Return the [x, y] coordinate for the center point of the cell that contains the specified text.  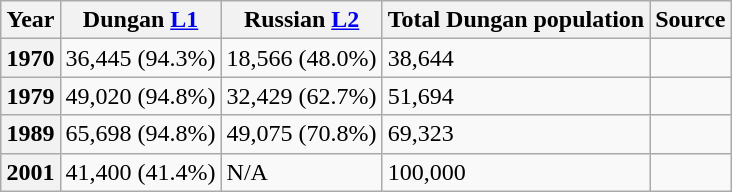
32,429 (62.7%) [302, 96]
51,694 [516, 96]
1979 [30, 96]
18,566 (48.0%) [302, 58]
Year [30, 20]
1989 [30, 134]
38,644 [516, 58]
49,020 (94.8%) [140, 96]
49,075 (70.8%) [302, 134]
N/A [302, 172]
1970 [30, 58]
69,323 [516, 134]
41,400 (41.4%) [140, 172]
Russian L2 [302, 20]
100,000 [516, 172]
65,698 (94.8%) [140, 134]
Dungan L1 [140, 20]
36,445 (94.3%) [140, 58]
Source [690, 20]
2001 [30, 172]
Total Dungan population [516, 20]
